Provide the [X, Y] coordinate of the cell's center where the given text is located.  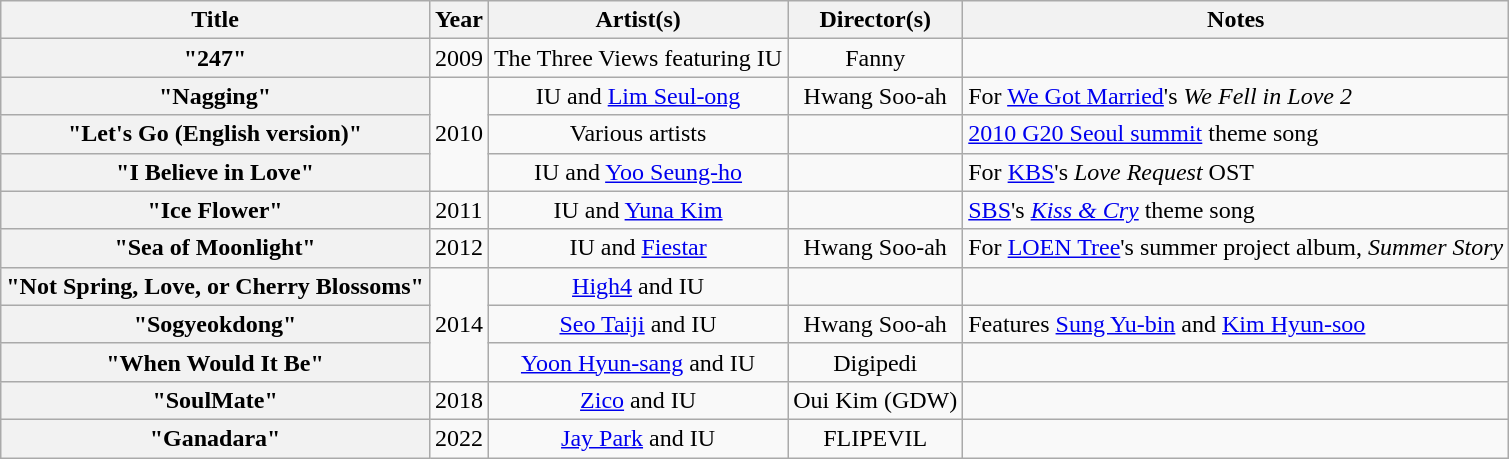
Jay Park and IU [638, 438]
Features Sung Yu-bin and Kim Hyun-soo [1236, 324]
Various artists [638, 134]
IU and Yuna Kim [638, 210]
2010 [458, 134]
Seo Taiji and IU [638, 324]
Year [458, 20]
"SoulMate" [216, 400]
Yoon Hyun-sang and IU [638, 362]
The Three Views featuring IU [638, 58]
"I Believe in Love" [216, 172]
FLIPEVIL [876, 438]
IU and Yoo Seung-ho [638, 172]
For LOEN Tree's summer project album, Summer Story [1236, 248]
For KBS's Love Request OST [1236, 172]
High4 and IU [638, 286]
2009 [458, 58]
2022 [458, 438]
"Let's Go (English version)" [216, 134]
IU and Fiestar [638, 248]
2010 G20 Seoul summit theme song [1236, 134]
Fanny [876, 58]
Digipedi [876, 362]
"When Would It Be" [216, 362]
"Sea of Moonlight" [216, 248]
Title [216, 20]
2018 [458, 400]
"Not Spring, Love, or Cherry Blossoms" [216, 286]
For We Got Married's We Fell in Love 2 [1236, 96]
"Nagging" [216, 96]
Zico and IU [638, 400]
Artist(s) [638, 20]
SBS's Kiss & Cry theme song [1236, 210]
"Ganadara" [216, 438]
2011 [458, 210]
Notes [1236, 20]
Oui Kim (GDW) [876, 400]
IU and Lim Seul-ong [638, 96]
"247" [216, 58]
"Sogyeokdong" [216, 324]
"Ice Flower" [216, 210]
2014 [458, 324]
2012 [458, 248]
Director(s) [876, 20]
